Find where the given text appears and provide that cell's center as (X, Y) coordinate. 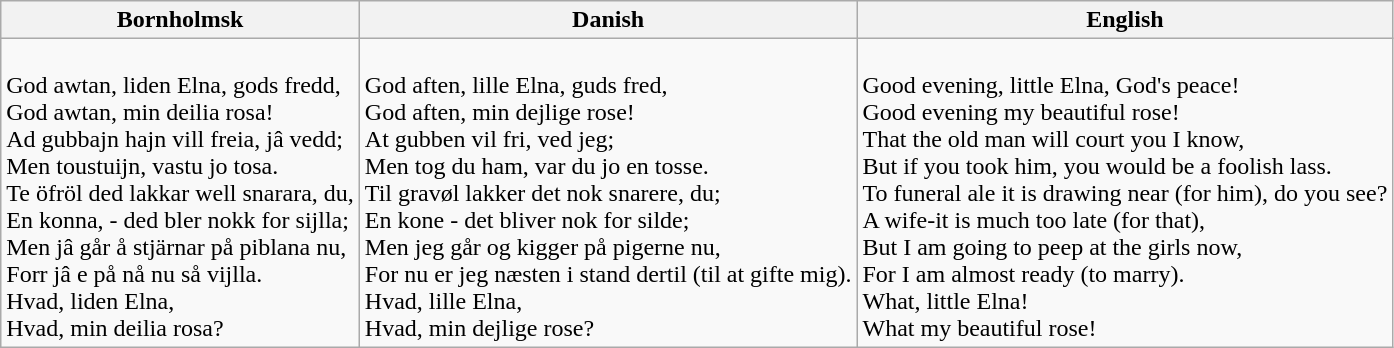
English (1125, 20)
Danish (608, 20)
Bornholmsk (180, 20)
